Detect which cell encompasses the target text, then output its (X, Y) center coordinate. 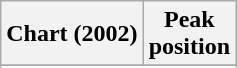
Chart (2002) (72, 34)
Peak position (189, 34)
